Capture the cell that displays the provided text and extract its (X, Y) central coordinate. 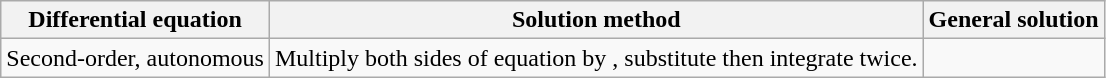
General solution (1014, 20)
Multiply both sides of equation by , substitute then integrate twice. (596, 58)
Differential equation (136, 20)
Second-order, autonomous (136, 58)
Solution method (596, 20)
